Determine the (x, y) coordinate at the center of the cell enclosing the given text.  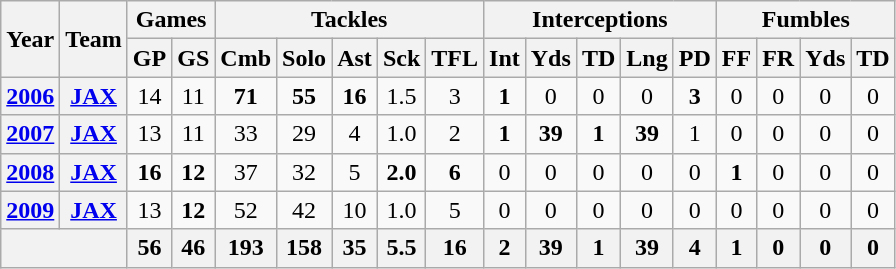
Year (30, 39)
FR (778, 58)
Cmb (246, 58)
Games (170, 20)
6 (455, 172)
Interceptions (600, 20)
32 (304, 172)
29 (304, 134)
42 (304, 210)
71 (246, 96)
GS (194, 58)
37 (246, 172)
Lng (647, 58)
1.5 (401, 96)
5.5 (401, 248)
Ast (355, 58)
PD (694, 58)
GP (149, 58)
14 (149, 96)
Solo (304, 58)
2008 (30, 172)
10 (355, 210)
158 (304, 248)
FF (736, 58)
2006 (30, 96)
33 (246, 134)
Tackles (350, 20)
Int (505, 58)
Sck (401, 58)
2.0 (401, 172)
56 (149, 248)
46 (194, 248)
2009 (30, 210)
Team (94, 39)
35 (355, 248)
193 (246, 248)
Fumbles (806, 20)
52 (246, 210)
2007 (30, 134)
55 (304, 96)
TFL (455, 58)
